Search for the cell housing the specified text and yield its (X, Y) center coordinate. 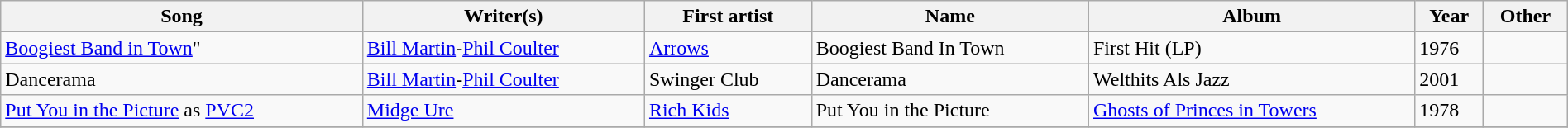
Rich Kids (728, 111)
First artist (728, 17)
Put You in the Picture as PVC2 (182, 111)
Album (1251, 17)
Writer(s) (503, 17)
First Hit (LP) (1251, 48)
Arrows (728, 48)
Boogiest Band In Town (949, 48)
Song (182, 17)
Midge Ure (503, 111)
1976 (1449, 48)
Ghosts of Princes in Towers (1251, 111)
Other (1526, 17)
Put You in the Picture (949, 111)
1978 (1449, 111)
Swinger Club (728, 79)
Year (1449, 17)
2001 (1449, 79)
Name (949, 17)
Welthits Als Jazz (1251, 79)
Boogiest Band in Town" (182, 48)
